Scan for the cell matching the given text and deliver its (x, y) coordinate at center. 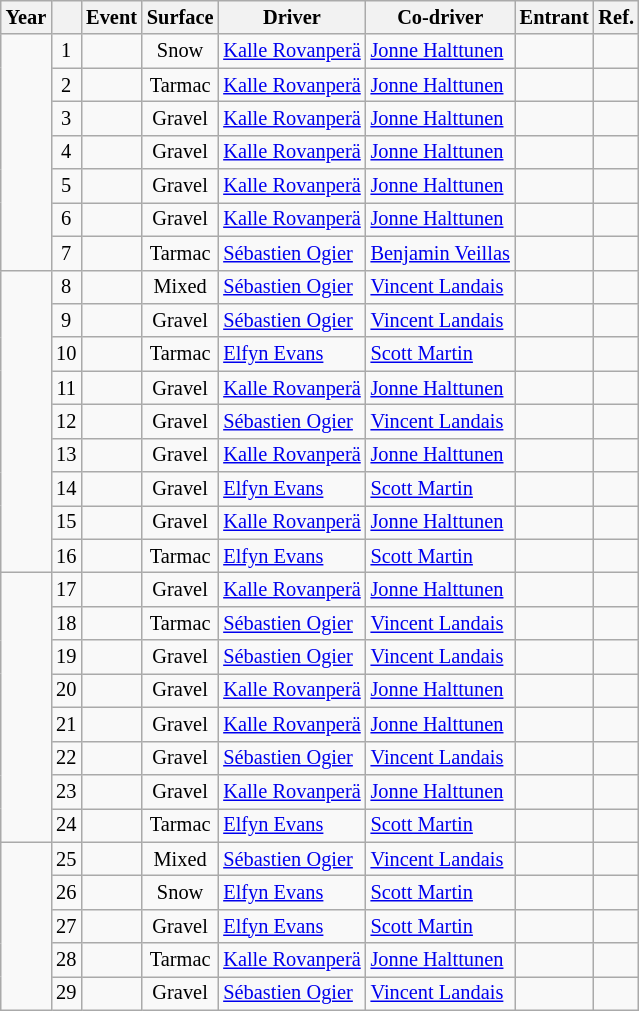
16 (66, 556)
24 (66, 825)
Event (112, 17)
21 (66, 724)
2 (66, 85)
Year (26, 17)
Ref. (616, 17)
26 (66, 892)
29 (66, 993)
Surface (180, 17)
Benjamin Veillas (440, 253)
Driver (292, 17)
Co-driver (440, 17)
Entrant (554, 17)
27 (66, 926)
22 (66, 758)
28 (66, 960)
15 (66, 522)
25 (66, 859)
20 (66, 690)
12 (66, 421)
17 (66, 589)
6 (66, 219)
11 (66, 388)
8 (66, 287)
3 (66, 118)
10 (66, 354)
23 (66, 791)
18 (66, 623)
1 (66, 51)
19 (66, 657)
4 (66, 152)
13 (66, 455)
5 (66, 186)
14 (66, 489)
9 (66, 320)
7 (66, 253)
